Output the [x, y] coordinate of the center of the cell containing the given text.  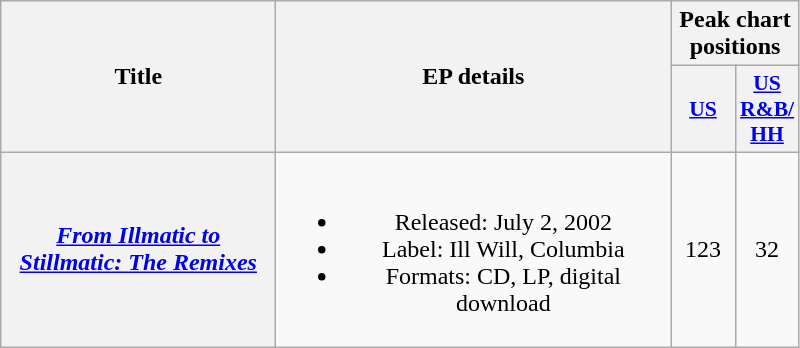
123 [703, 249]
Released: July 2, 2002Label: Ill Will, ColumbiaFormats: CD, LP, digital download [474, 249]
USR&B/HH [767, 110]
Peak chart positions [735, 34]
From Illmatic to Stillmatic: The Remixes [138, 249]
US [703, 110]
32 [767, 249]
EP details [474, 77]
Title [138, 77]
